Return the (x, y) coordinate for the center point of the cell that contains the specified text.  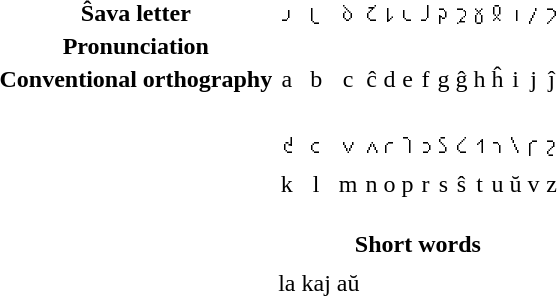
d (390, 79)
e (408, 79)
𐑮 (426, 145)
𐑤 (316, 145)
c (348, 79)
h (480, 79)
𐑩 (390, 145)
p (408, 184)
n (372, 184)
a (287, 79)
𐑒 (287, 145)
j (534, 79)
s (444, 184)
f (426, 79)
ŝ (462, 184)
o (390, 184)
ĥ (498, 79)
𐑑 (480, 145)
g (444, 79)
l (316, 184)
ĝ (462, 79)
ĉ (372, 79)
𐑝 (534, 145)
𐑪 (498, 145)
𐑫 (348, 145)
t (480, 184)
m (348, 184)
𐑵 (372, 145)
i (516, 79)
𐑐 (408, 145)
b (316, 79)
𐑖 (462, 145)
ŭ (516, 184)
𐑕 (444, 145)
u (498, 184)
v (534, 184)
r (426, 184)
k (287, 184)
𐑘 (516, 145)
